Provide the [x, y] coordinate of the cell's center where the given text is located.  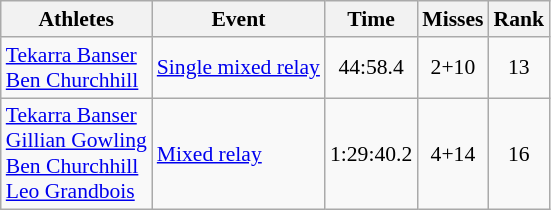
Rank [520, 19]
Single mixed relay [238, 68]
4+14 [452, 154]
44:58.4 [371, 68]
Mixed relay [238, 154]
2+10 [452, 68]
Event [238, 19]
16 [520, 154]
Time [371, 19]
Tekarra BanserGillian GowlingBen ChurchhillLeo Grandbois [76, 154]
1:29:40.2 [371, 154]
Tekarra BanserBen Churchhill [76, 68]
13 [520, 68]
Athletes [76, 19]
Misses [452, 19]
